Extract the (x, y) coordinate from the center of the cell holding the provided text.  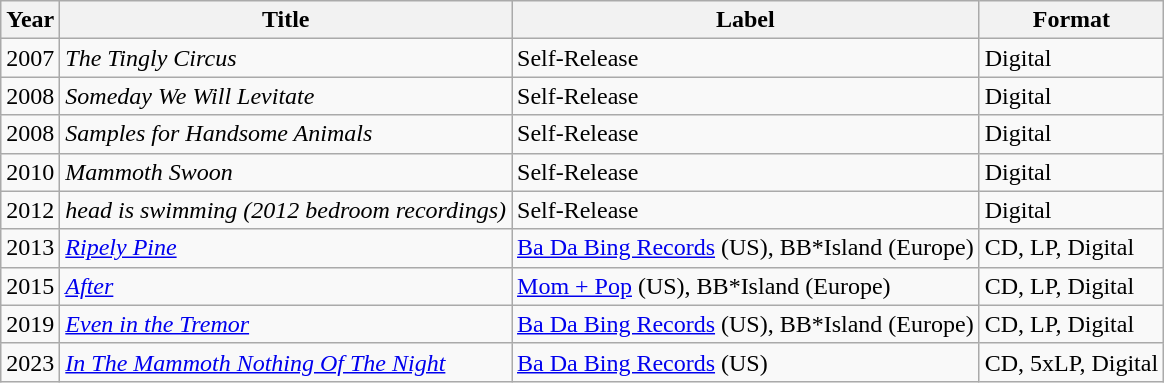
Mom + Pop (US), BB*Island (Europe) (746, 286)
Year (30, 20)
After (286, 286)
In The Mammoth Nothing Of The Night (286, 362)
head is swimming (2012 bedroom recordings) (286, 210)
CD, 5xLP, Digital (1071, 362)
Ba Da Bing Records (US) (746, 362)
2010 (30, 172)
2007 (30, 58)
2015 (30, 286)
Ripely Pine (286, 248)
Format (1071, 20)
Title (286, 20)
The Tingly Circus (286, 58)
Even in the Tremor (286, 324)
2012 (30, 210)
2013 (30, 248)
Samples for Handsome Animals (286, 134)
Someday We Will Levitate (286, 96)
2023 (30, 362)
Mammoth Swoon (286, 172)
Label (746, 20)
2019 (30, 324)
